Pinpoint the cell where the given text exists, returning its [X, Y] midpoint coordinate. 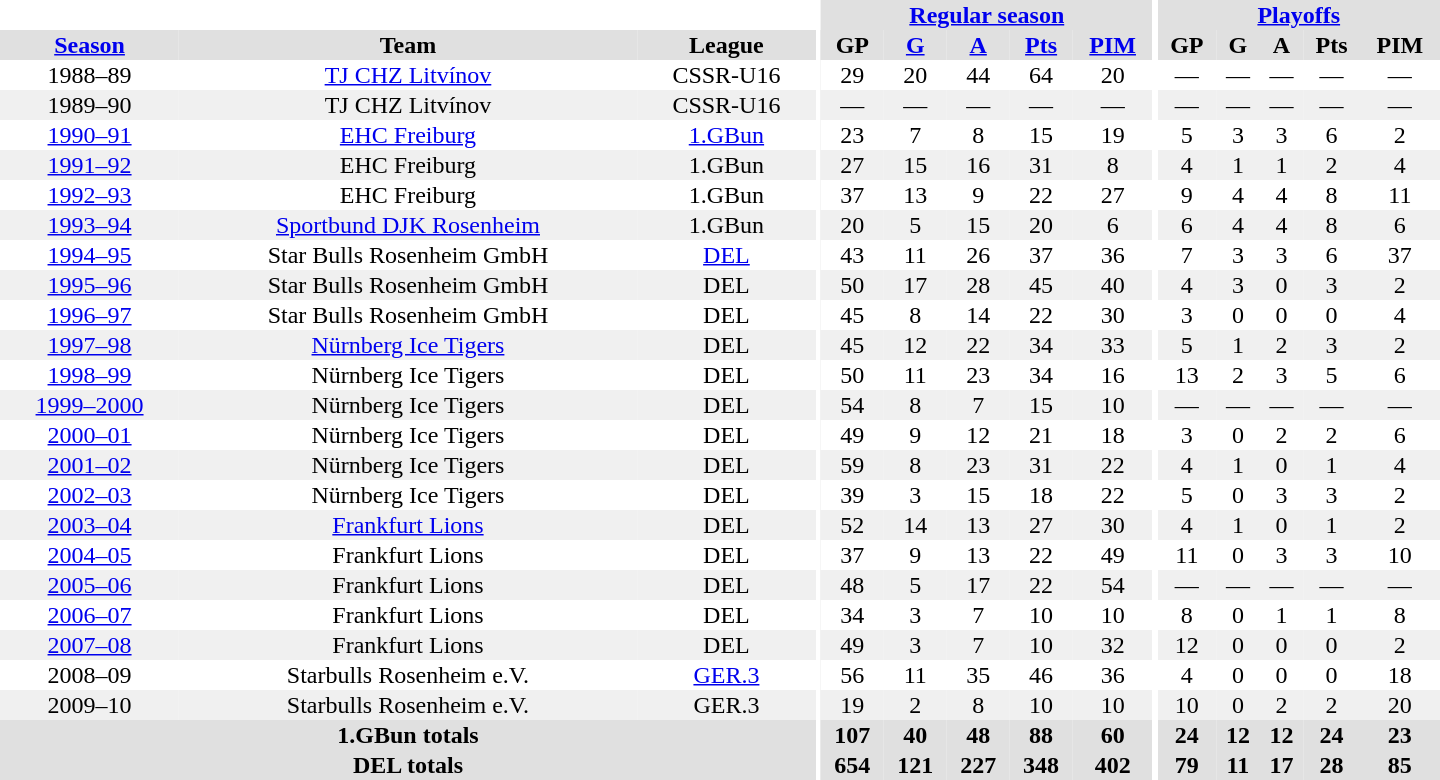
2001–02 [90, 465]
1994–95 [90, 255]
46 [1042, 675]
59 [852, 465]
2007–08 [90, 645]
Sportbund DJK Rosenheim [408, 225]
43 [852, 255]
56 [852, 675]
402 [1113, 765]
52 [852, 525]
26 [978, 255]
107 [852, 735]
2004–05 [90, 555]
2008–09 [90, 675]
79 [1188, 765]
2003–04 [90, 525]
1991–92 [90, 165]
64 [1042, 75]
121 [916, 765]
85 [1400, 765]
654 [852, 765]
1999–2000 [90, 405]
227 [978, 765]
29 [852, 75]
2009–10 [90, 705]
1990–91 [90, 135]
1997–98 [90, 345]
2005–06 [90, 585]
DEL totals [408, 765]
Team [408, 45]
35 [978, 675]
Playoffs [1299, 15]
32 [1113, 645]
1998–99 [90, 375]
44 [978, 75]
21 [1042, 435]
Regular season [987, 15]
1993–94 [90, 225]
348 [1042, 765]
60 [1113, 735]
League [726, 45]
2006–07 [90, 615]
39 [852, 495]
1988–89 [90, 75]
1992–93 [90, 195]
1996–97 [90, 315]
1.GBun totals [408, 735]
88 [1042, 735]
1995–96 [90, 285]
2000–01 [90, 435]
1989–90 [90, 105]
Season [90, 45]
33 [1113, 345]
2002–03 [90, 495]
